Extract the [X, Y] coordinate from the center of the cell holding the provided text.  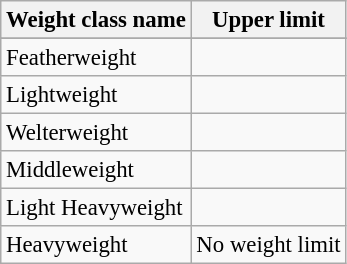
Welterweight [96, 133]
Lightweight [96, 95]
Upper limit [268, 20]
Heavyweight [96, 245]
Featherweight [96, 58]
Light Heavyweight [96, 208]
Weight class name [96, 20]
No weight limit [268, 245]
Middleweight [96, 170]
